Return (X, Y) of the center of cell containing provided text 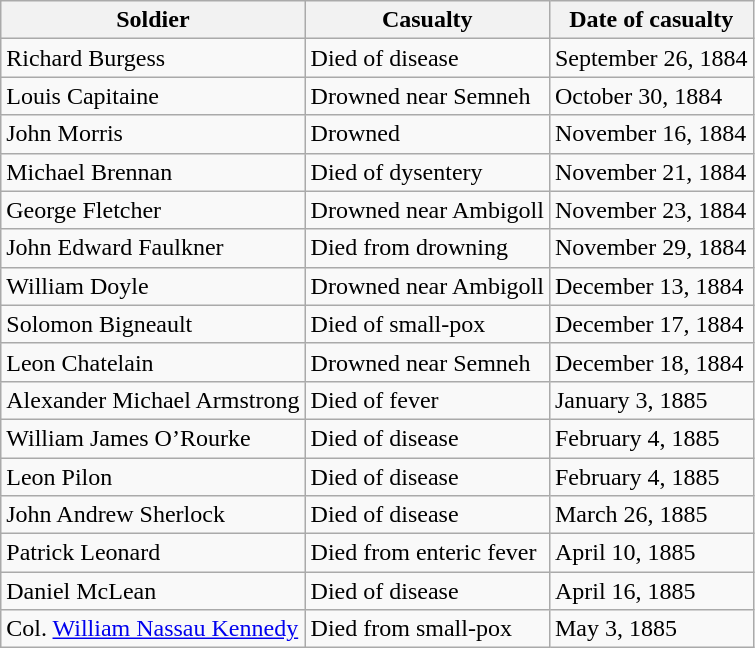
Died of small-pox (427, 324)
William Doyle (153, 286)
Drowned (427, 134)
Died from small-pox (427, 629)
October 30, 1884 (651, 96)
April 10, 1885 (651, 553)
Died of fever (427, 400)
November 16, 1884 (651, 134)
Date of casualty (651, 20)
John Edward Faulkner (153, 248)
November 29, 1884 (651, 248)
November 23, 1884 (651, 210)
Died from drowning (427, 248)
December 13, 1884 (651, 286)
December 18, 1884 (651, 362)
Col. William Nassau Kennedy (153, 629)
Died of dysentery (427, 172)
March 26, 1885 (651, 515)
Louis Capitaine (153, 96)
Died from enteric fever (427, 553)
Leon Chatelain (153, 362)
January 3, 1885 (651, 400)
April 16, 1885 (651, 591)
September 26, 1884 (651, 58)
Patrick Leonard (153, 553)
John Morris (153, 134)
John Andrew Sherlock (153, 515)
William James O’Rourke (153, 438)
December 17, 1884 (651, 324)
May 3, 1885 (651, 629)
Richard Burgess (153, 58)
Solomon Bigneault (153, 324)
Leon Pilon (153, 477)
November 21, 1884 (651, 172)
Michael Brennan (153, 172)
George Fletcher (153, 210)
Casualty (427, 20)
Daniel McLean (153, 591)
Soldier (153, 20)
Alexander Michael Armstrong (153, 400)
